Provide the [x, y] coordinate of the cell's center where the given text is located.  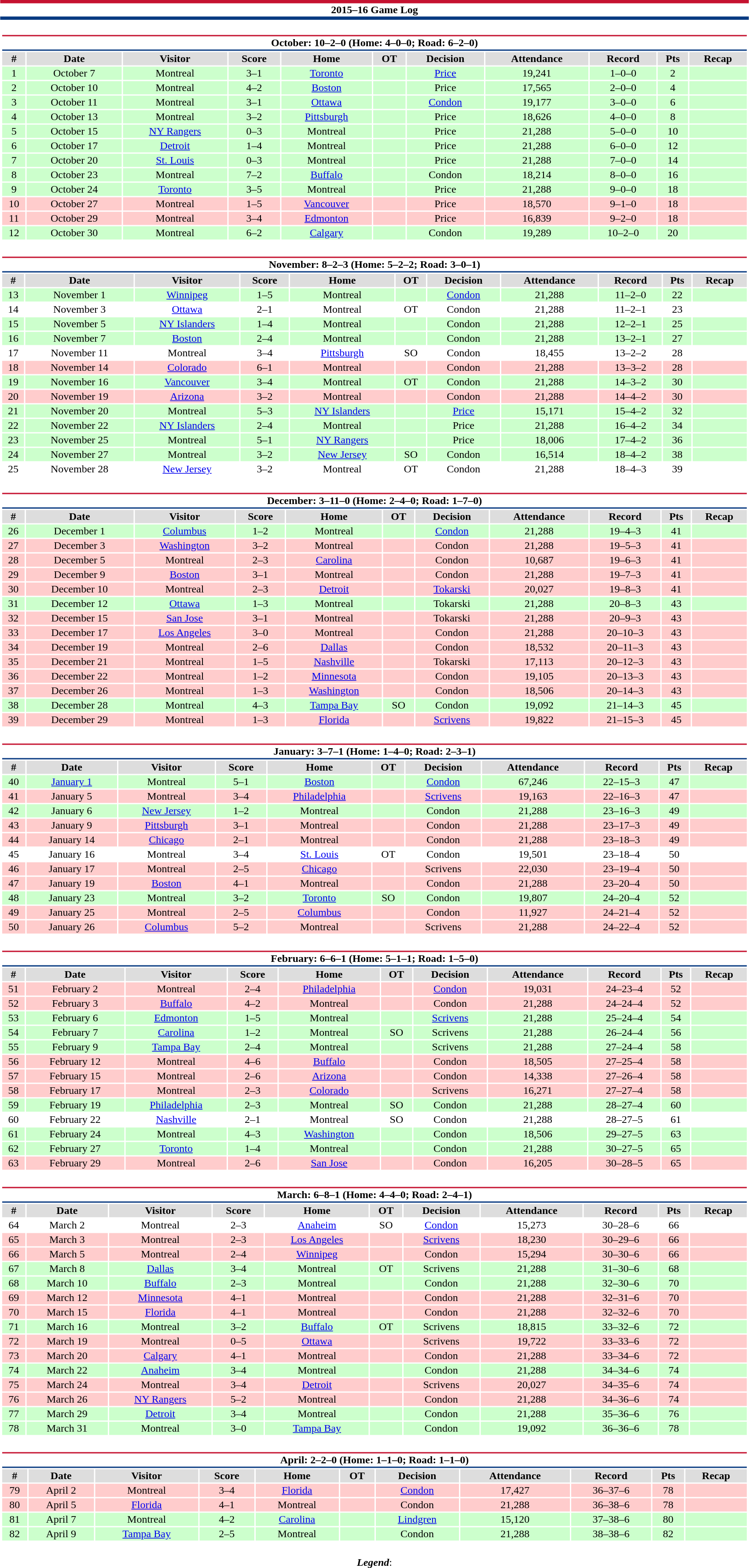
19–5–3 [625, 546]
32–32–6 [620, 1312]
36–38–6 [611, 1505]
18,455 [549, 353]
20–8–3 [625, 604]
November 20 [80, 411]
March 2 [67, 1225]
December 5 [79, 560]
13–3–2 [631, 367]
28–27–5 [624, 1119]
November: 8–2–3 (Home: 5–2–2; Road: 3–0–1) [374, 265]
26 [13, 531]
36–37–6 [611, 1491]
24 [13, 454]
December 29 [79, 720]
33–33–6 [620, 1341]
November 28 [80, 469]
42 [14, 811]
March 20 [67, 1356]
October 30 [74, 233]
December 26 [79, 691]
March 10 [67, 1283]
18,230 [532, 1240]
February 6 [75, 1018]
December: 3–11–0 (Home: 2–4–0; Road: 1–7–0) [374, 501]
19,822 [539, 720]
4–0–0 [623, 117]
67,246 [533, 782]
11,927 [533, 913]
October 13 [74, 117]
15,171 [549, 411]
November 25 [80, 440]
16–4–2 [631, 425]
69 [14, 1298]
3 [14, 102]
January 16 [72, 855]
18,006 [549, 440]
6–2 [254, 233]
6–1 [265, 367]
15 [13, 324]
April 7 [61, 1520]
October 15 [74, 132]
January 17 [72, 869]
November 5 [80, 324]
October: 10–2–0 (Home: 4–0–0; Road: 6–2–0) [374, 43]
February 9 [75, 1047]
77 [14, 1414]
8–0–0 [623, 175]
November 16 [80, 382]
January 1 [72, 782]
51 [13, 989]
12–2–1 [631, 324]
April 9 [61, 1534]
19,241 [537, 73]
21–15–3 [625, 720]
December 3 [79, 546]
27–26–4 [624, 1076]
35 [13, 662]
30–30–6 [620, 1254]
20–14–3 [625, 691]
30–28–5 [624, 1163]
February 3 [75, 1003]
6–0–0 [623, 146]
15,120 [515, 1520]
October 23 [74, 175]
17 [13, 353]
18–4–3 [631, 469]
23–16–3 [621, 811]
57 [13, 1076]
December 17 [79, 633]
February 24 [75, 1134]
November 22 [80, 425]
October 11 [74, 102]
33–32–6 [620, 1327]
17,113 [539, 662]
March 16 [67, 1327]
24–20–4 [621, 898]
33 [13, 633]
16,514 [549, 454]
February 15 [75, 1076]
9 [14, 190]
April 2 [61, 1491]
November 19 [80, 396]
33–34–6 [620, 1356]
30–28–6 [620, 1225]
28–27–4 [624, 1105]
11–2–0 [631, 295]
14,338 [538, 1076]
Lindgren [417, 1520]
4–6 [253, 1061]
December 12 [79, 604]
64 [14, 1225]
1 [14, 73]
November 11 [80, 353]
2–0–0 [623, 88]
19,031 [538, 989]
February 19 [75, 1105]
24–23–4 [624, 989]
February 17 [75, 1090]
19,722 [532, 1341]
18,815 [532, 1327]
18,532 [539, 647]
January 14 [72, 840]
19–8–3 [625, 589]
November 7 [80, 338]
November 27 [80, 454]
11–2–1 [631, 309]
19–6–3 [625, 560]
23–18–4 [621, 855]
February 22 [75, 1119]
December 1 [79, 531]
21 [13, 411]
20–9–3 [625, 618]
March 22 [67, 1370]
19–7–3 [625, 575]
18,570 [537, 204]
23–18–3 [621, 840]
36–36–6 [620, 1428]
7–2 [254, 175]
March: 6–8–1 (Home: 4–4–0; Road: 2–4–1) [374, 1195]
16,839 [537, 219]
October 20 [74, 161]
February 29 [75, 1163]
19–4–3 [625, 531]
19,501 [533, 855]
0–5 [239, 1341]
December 22 [79, 676]
40 [14, 782]
20–10–3 [625, 633]
20–13–3 [625, 676]
37 [13, 691]
January 9 [72, 826]
October 7 [74, 73]
December 10 [79, 589]
October 10 [74, 88]
15–4–2 [631, 411]
December 21 [79, 662]
23–17–3 [621, 826]
March 5 [67, 1254]
30–29–6 [620, 1240]
10,687 [539, 560]
January 5 [72, 797]
March 12 [67, 1298]
5–0–0 [623, 132]
9–0–0 [623, 190]
November 3 [80, 309]
February 7 [75, 1032]
22,030 [533, 869]
December 9 [79, 575]
March 26 [67, 1399]
29–27–5 [624, 1134]
November 1 [80, 295]
13–2–2 [631, 353]
19,105 [539, 676]
31 [13, 604]
19,289 [537, 233]
March 24 [67, 1385]
3–5 [254, 190]
71 [14, 1327]
48 [14, 898]
18,214 [537, 175]
16,205 [538, 1163]
March 3 [67, 1240]
December 28 [79, 705]
February 27 [75, 1148]
73 [14, 1356]
35–36–6 [620, 1414]
January: 3–7–1 (Home: 1–4–0; Road: 2–3–1) [374, 751]
15,273 [532, 1225]
9–1–0 [623, 204]
December 19 [79, 647]
17,565 [537, 88]
March 19 [67, 1341]
3–0–0 [623, 102]
17–4–2 [631, 440]
44 [14, 840]
46 [14, 869]
13 [13, 295]
April 5 [61, 1505]
53 [13, 1018]
February 2 [75, 989]
22–15–3 [621, 782]
79 [15, 1491]
18,505 [538, 1061]
24–24–4 [624, 1003]
5–3 [265, 411]
34–35–6 [620, 1385]
27–24–4 [624, 1047]
14–3–2 [631, 382]
March 29 [67, 1414]
24–21–4 [621, 913]
7 [14, 161]
December 15 [79, 618]
37–38–6 [611, 1520]
81 [15, 1520]
75 [14, 1385]
19 [13, 382]
18–4–2 [631, 454]
62 [13, 1148]
26–24–4 [624, 1032]
2015–16 Game Log [374, 10]
11 [14, 219]
21–14–3 [625, 705]
29 [13, 575]
67 [14, 1269]
13–2–1 [631, 338]
October 29 [74, 219]
1–0–0 [623, 73]
34–34–6 [620, 1370]
October 17 [74, 146]
27–27–4 [624, 1090]
October 27 [74, 204]
20–12–3 [625, 662]
January 26 [72, 927]
19,807 [533, 898]
16,271 [538, 1090]
January 19 [72, 884]
30–27–5 [624, 1148]
19,163 [533, 797]
February: 6–6–1 (Home: 5–1–1; Road: 1–5–0) [374, 959]
32–30–6 [620, 1283]
15,294 [532, 1254]
February 12 [75, 1061]
34–36–6 [620, 1399]
January 25 [72, 913]
14–4–2 [631, 396]
19,177 [537, 102]
32–31–6 [620, 1298]
55 [13, 1047]
November 14 [80, 367]
18,626 [537, 117]
17,427 [515, 1491]
31–30–6 [620, 1269]
January 6 [72, 811]
March 8 [67, 1269]
5 [14, 132]
March 31 [67, 1428]
10–2–0 [623, 233]
59 [13, 1105]
March 15 [67, 1312]
7–0–0 [623, 161]
20–11–3 [625, 647]
23–20–4 [621, 884]
27–25–4 [624, 1061]
9–2–0 [623, 219]
24–22–4 [621, 927]
38–38–6 [611, 1534]
22–16–3 [621, 797]
October 24 [74, 190]
23–19–4 [621, 869]
April: 2–2–0 (Home: 1–1–0; Road: 1–1–0) [374, 1460]
25–24–4 [624, 1018]
January 23 [72, 898]
